Pinpoint the cell where the given text exists, returning its [X, Y] midpoint coordinate. 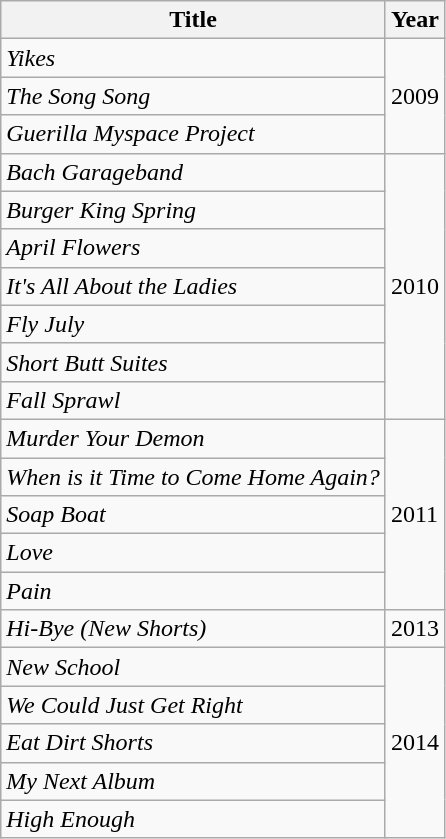
Yikes [194, 58]
Fall Sprawl [194, 400]
When is it Time to Come Home Again? [194, 477]
Pain [194, 591]
Soap Boat [194, 515]
2010 [414, 286]
April Flowers [194, 248]
My Next Album [194, 781]
Year [414, 20]
Short Butt Suites [194, 362]
Murder Your Demon [194, 438]
2011 [414, 514]
High Enough [194, 819]
It's All About the Ladies [194, 286]
We Could Just Get Right [194, 705]
Hi-Bye (New Shorts) [194, 629]
Eat Dirt Shorts [194, 743]
2014 [414, 743]
The Song Song [194, 96]
Guerilla Myspace Project [194, 134]
Burger King Spring [194, 210]
2009 [414, 96]
Bach Garageband [194, 172]
2013 [414, 629]
Title [194, 20]
Fly July [194, 324]
Love [194, 553]
New School [194, 667]
